Return the [x, y] coordinate for the center point of the cell that contains the specified text.  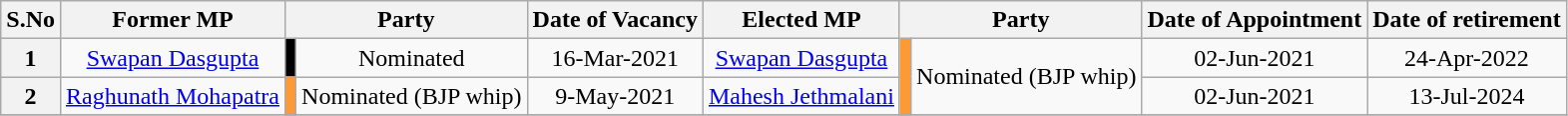
S.No [31, 20]
Date of retirement [1467, 20]
Former MP [172, 20]
2 [31, 96]
Date of Appointment [1255, 20]
Raghunath Mohapatra [172, 96]
9-May-2021 [615, 96]
16-Mar-2021 [615, 58]
Nominated [411, 58]
Mahesh Jethmalani [800, 96]
Date of Vacancy [615, 20]
Elected MP [800, 20]
1 [31, 58]
24-Apr-2022 [1467, 58]
13-Jul-2024 [1467, 96]
